Find where the given text appears and provide that cell's center as (X, Y) coordinate. 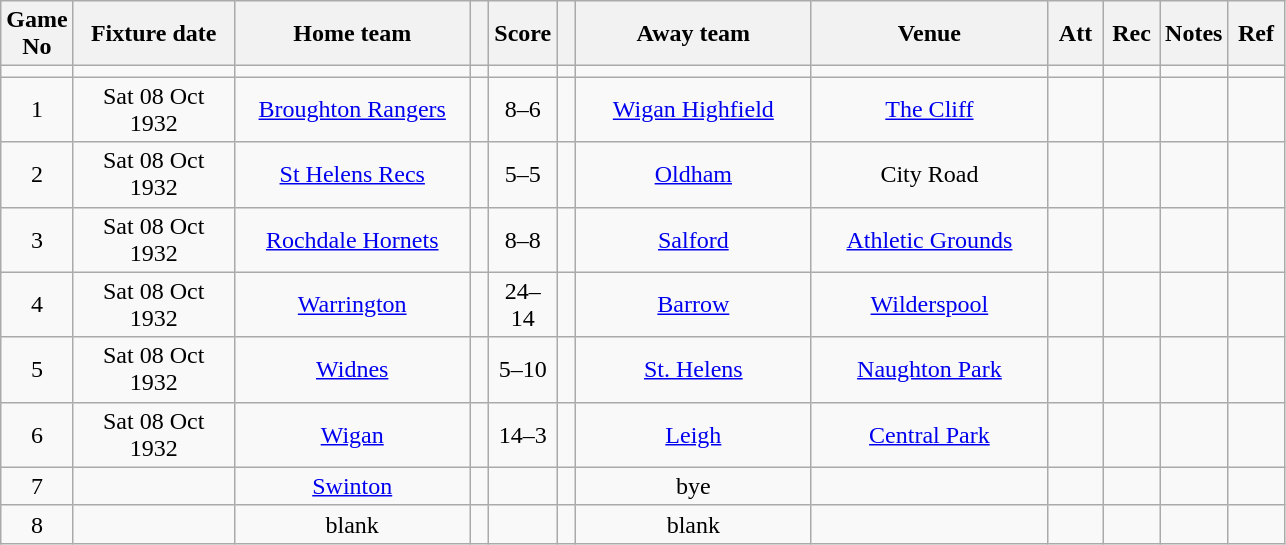
7 (37, 486)
Warrington (352, 304)
14–3 (523, 434)
Wilderspool (929, 304)
Athletic Grounds (929, 240)
6 (37, 434)
Wigan Highfield (693, 110)
Swinton (352, 486)
St. Helens (693, 370)
Notes (1194, 34)
St Helens Recs (352, 174)
Att (1075, 34)
Widnes (352, 370)
Salford (693, 240)
5–10 (523, 370)
8–6 (523, 110)
City Road (929, 174)
8–8 (523, 240)
5 (37, 370)
Fixture date (154, 34)
8 (37, 524)
bye (693, 486)
Leigh (693, 434)
1 (37, 110)
Away team (693, 34)
Wigan (352, 434)
Ref (1256, 34)
Venue (929, 34)
2 (37, 174)
Rec (1132, 34)
4 (37, 304)
Home team (352, 34)
Oldham (693, 174)
Game No (37, 34)
3 (37, 240)
Broughton Rangers (352, 110)
5–5 (523, 174)
Central Park (929, 434)
The Cliff (929, 110)
Barrow (693, 304)
Rochdale Hornets (352, 240)
24–14 (523, 304)
Score (523, 34)
Naughton Park (929, 370)
